Return (X, Y) of the center of cell containing provided text 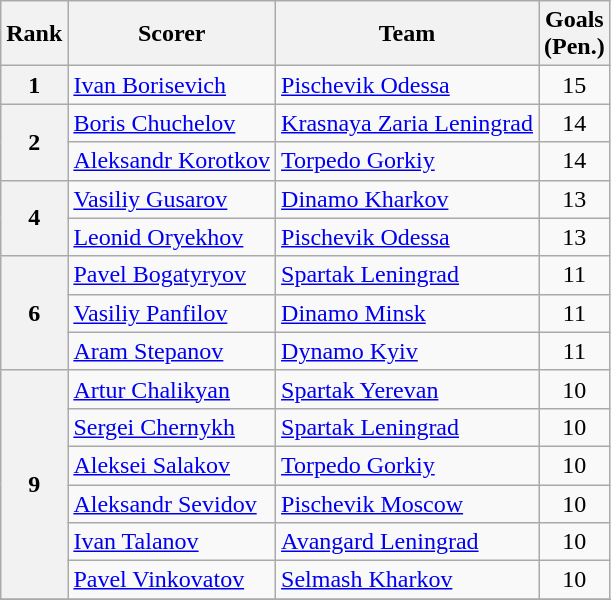
Ivan Borisevich (172, 85)
9 (34, 484)
Sergei Chernykh (172, 427)
Vasiliy Panfilov (172, 313)
Aleksandr Korotkov (172, 161)
Dinamo Minsk (408, 313)
Pischevik Moscow (408, 503)
4 (34, 218)
Goals(Pen.) (574, 34)
15 (574, 85)
Ivan Talanov (172, 542)
Artur Chalikyan (172, 389)
Leonid Oryekhov (172, 237)
Pavel Vinkovatov (172, 580)
Aleksandr Sevidov (172, 503)
2 (34, 142)
Dynamo Kyiv (408, 351)
1 (34, 85)
Dinamo Kharkov (408, 199)
Boris Chuchelov (172, 123)
Scorer (172, 34)
Aleksei Salakov (172, 465)
Rank (34, 34)
Avangard Leningrad (408, 542)
Team (408, 34)
Krasnaya Zaria Leningrad (408, 123)
Selmash Kharkov (408, 580)
Pavel Bogatyryov (172, 275)
Aram Stepanov (172, 351)
6 (34, 313)
Spartak Yerevan (408, 389)
Vasiliy Gusarov (172, 199)
